Determine the [x, y] coordinate at the center of the cell enclosing the given text.  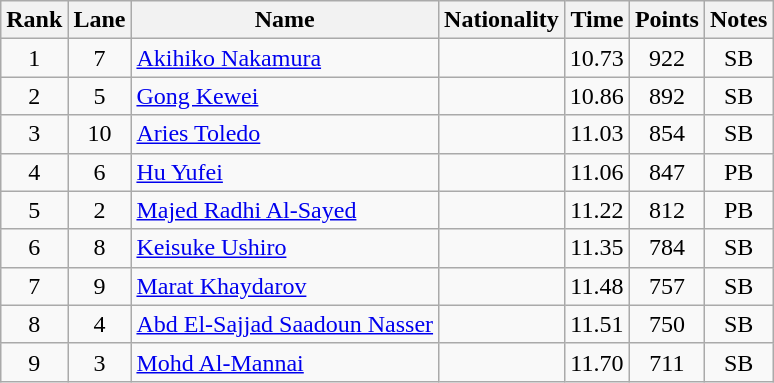
11.48 [596, 286]
Marat Khaydarov [285, 286]
Rank [34, 20]
Hu Yufei [285, 172]
854 [666, 134]
10.86 [596, 96]
Gong Kewei [285, 96]
750 [666, 324]
922 [666, 58]
Mohd Al-Mannai [285, 362]
11.51 [596, 324]
Akihiko Nakamura [285, 58]
10.73 [596, 58]
10 [100, 134]
11.06 [596, 172]
847 [666, 172]
Nationality [502, 20]
Majed Radhi Al-Sayed [285, 210]
711 [666, 362]
Notes [738, 20]
Lane [100, 20]
812 [666, 210]
Abd El-Sajjad Saadoun Nasser [285, 324]
757 [666, 286]
892 [666, 96]
Keisuke Ushiro [285, 248]
Name [285, 20]
11.22 [596, 210]
Points [666, 20]
11.35 [596, 248]
11.70 [596, 362]
Aries Toledo [285, 134]
784 [666, 248]
Time [596, 20]
11.03 [596, 134]
1 [34, 58]
